Capture the cell that displays the provided text and extract its (X, Y) central coordinate. 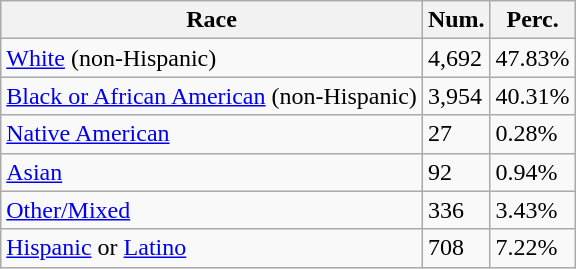
0.28% (532, 134)
47.83% (532, 58)
7.22% (532, 248)
Asian (212, 172)
708 (456, 248)
Native American (212, 134)
Num. (456, 20)
40.31% (532, 96)
White (non-Hispanic) (212, 58)
0.94% (532, 172)
3,954 (456, 96)
Hispanic or Latino (212, 248)
Race (212, 20)
4,692 (456, 58)
Black or African American (non-Hispanic) (212, 96)
27 (456, 134)
336 (456, 210)
Perc. (532, 20)
92 (456, 172)
Other/Mixed (212, 210)
3.43% (532, 210)
